Output the [X, Y] coordinate of the center of the cell containing the given text.  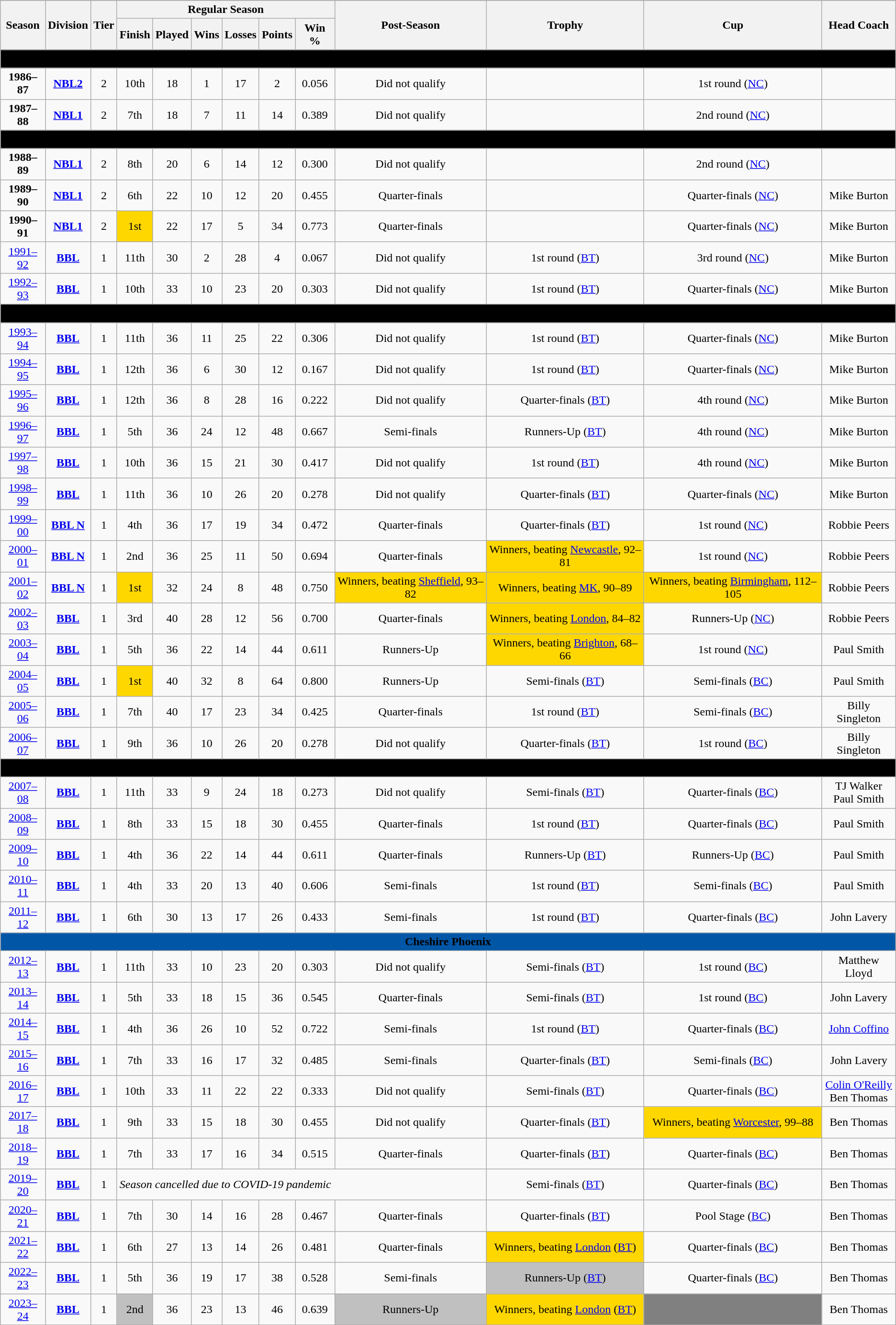
38 [277, 1278]
0.528 [315, 1278]
0.545 [315, 998]
0.694 [315, 556]
27 [172, 1247]
5 [241, 226]
2006–07 [23, 743]
2022–23 [23, 1278]
2020–21 [23, 1215]
1986–87 [23, 83]
Finish [135, 34]
Losses [241, 34]
2001–02 [23, 587]
0.167 [315, 370]
Trophy [565, 25]
1987–88 [23, 115]
64 [277, 681]
1994–95 [23, 370]
0.722 [315, 1029]
0.273 [315, 792]
Wins [207, 34]
2011–12 [23, 917]
Cup [733, 25]
2009–10 [23, 855]
21 [241, 463]
0.639 [315, 1309]
1995–96 [23, 400]
Winners, beating Worcester, 99–88 [733, 1122]
2017–18 [23, 1122]
0.300 [315, 164]
1998–99 [23, 494]
0.773 [315, 226]
3rd [135, 619]
Winners, beating MK, 90–89 [565, 587]
2002–03 [23, 619]
1988–89 [23, 164]
0.485 [315, 1060]
50 [277, 556]
0.467 [315, 1215]
0.333 [315, 1091]
1989–90 [23, 195]
Winners, beating Brighton, 68–66 [565, 649]
2004–05 [23, 681]
1993–94 [23, 338]
0.067 [315, 258]
7 [207, 115]
2016–17 [23, 1091]
2021–22 [23, 1247]
2014–15 [23, 1029]
Win % [315, 34]
Runners-Up (NC) [733, 619]
2000–01 [23, 556]
John Coffino [859, 1029]
0.481 [315, 1247]
3rd round (NC) [733, 258]
Season cancelled due to COVID-19 pandemic [302, 1185]
Season [23, 25]
2013–14 [23, 998]
Runners-Up (BC) [733, 855]
2005–06 [23, 712]
0.222 [315, 400]
0.667 [315, 432]
0.417 [315, 463]
0.515 [315, 1153]
Winners, beating Sheffield, 93–82 [411, 587]
2010–11 [23, 886]
2012–13 [23, 966]
NBL2 [68, 83]
Post-Season [411, 25]
4 [277, 258]
Chester Jets [448, 313]
2018–19 [23, 1153]
0.472 [315, 525]
Winners, beating London, 84–82 [565, 619]
Matthew Lloyd [859, 966]
0.433 [315, 917]
Winners, beating Newcastle, 92–81 [565, 556]
Played [172, 34]
46 [277, 1309]
9 [207, 792]
Colin O'Reilly Ben Thomas [859, 1091]
2015–16 [23, 1060]
2019–20 [23, 1185]
1996–97 [23, 432]
0.606 [315, 886]
1992–93 [23, 288]
Cheshire Phoenix [448, 942]
0.306 [315, 338]
1999–00 [23, 525]
Points [277, 34]
1990–91 [23, 226]
2008–09 [23, 824]
Winners, beating Birmingham, 112–105 [733, 587]
2003–04 [23, 649]
1997–98 [23, 463]
0.425 [315, 712]
0.389 [315, 115]
Ellesmere Port Jets [448, 59]
0.800 [315, 681]
Pool Stage (BC) [733, 1215]
0.750 [315, 587]
0.056 [315, 83]
2023–24 [23, 1309]
0.700 [315, 619]
Division [68, 25]
Head Coach [859, 25]
2007–08 [23, 792]
TJ Walker Paul Smith [859, 792]
52 [277, 1029]
Tier [104, 25]
56 [277, 619]
Regular Season [226, 10]
1991–92 [23, 258]
